Capture the cell that displays the provided text and extract its (X, Y) central coordinate. 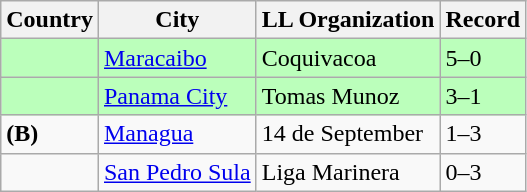
14 de September (348, 134)
Record (483, 20)
1–3 (483, 134)
Coquivacoa (348, 58)
(B) (50, 134)
Liga Marinera (348, 172)
5–0 (483, 58)
Panama City (177, 96)
LL Organization (348, 20)
Tomas Munoz (348, 96)
3–1 (483, 96)
Managua (177, 134)
Maracaibo (177, 58)
San Pedro Sula (177, 172)
Country (50, 20)
0–3 (483, 172)
City (177, 20)
